Capture the cell that displays the provided text and extract its (x, y) central coordinate. 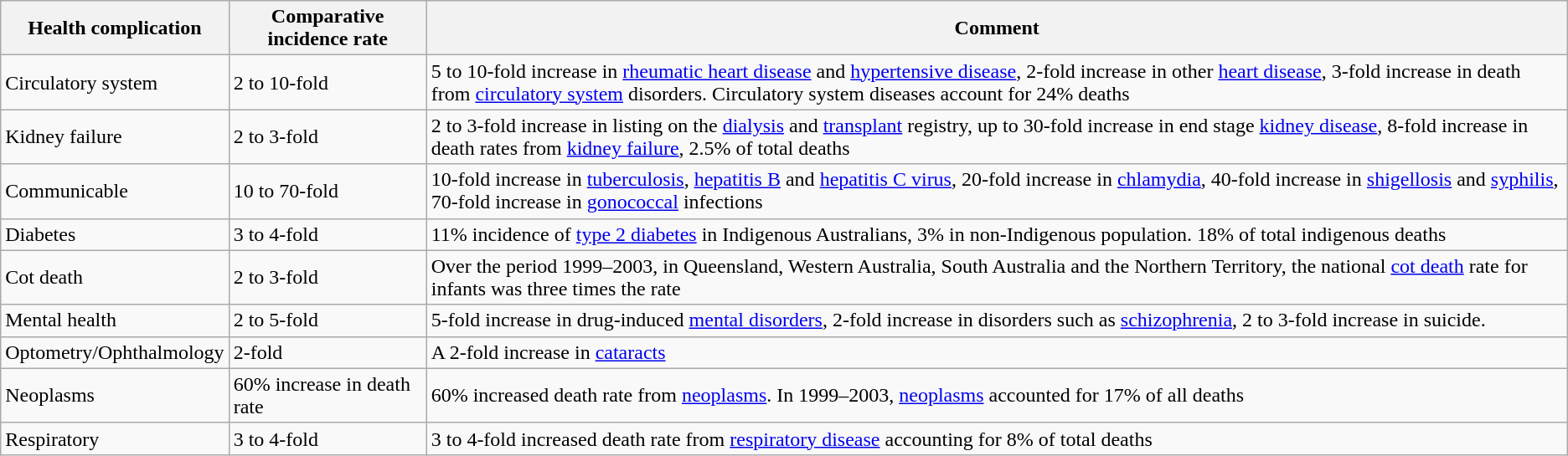
Mental health (115, 320)
2-fold (328, 352)
Optometry/Ophthalmology (115, 352)
Respiratory (115, 438)
5-fold increase in drug-induced mental disorders, 2-fold increase in disorders such as schizophrenia, 2 to 3-fold increase in suicide. (997, 320)
Communicable (115, 191)
Comparative incidence rate (328, 28)
10 to 70-fold (328, 191)
60% increase in death rate (328, 395)
Kidney failure (115, 137)
Circulatory system (115, 82)
11% incidence of type 2 diabetes in Indigenous Australians, 3% in non-Indigenous population. 18% of total indigenous deaths (997, 234)
60% increased death rate from neoplasms. In 1999–2003, neoplasms accounted for 17% of all deaths (997, 395)
Health complication (115, 28)
Cot death (115, 278)
Comment (997, 28)
2 to 5-fold (328, 320)
Diabetes (115, 234)
Neoplasms (115, 395)
2 to 10-fold (328, 82)
A 2-fold increase in cataracts (997, 352)
3 to 4-fold increased death rate from respiratory disease accounting for 8% of total deaths (997, 438)
